Capture the cell that displays the provided text and extract its (x, y) central coordinate. 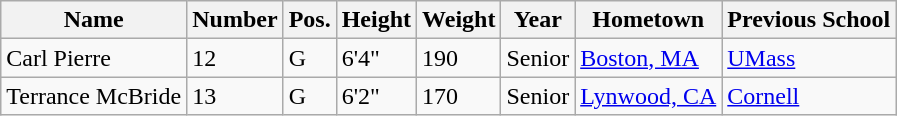
13 (235, 96)
Number (235, 20)
Terrance McBride (94, 96)
6'4" (376, 58)
Cornell (809, 96)
12 (235, 58)
Hometown (648, 20)
Carl Pierre (94, 58)
Weight (459, 20)
Height (376, 20)
Pos. (310, 20)
170 (459, 96)
Boston, MA (648, 58)
6'2" (376, 96)
Lynwood, CA (648, 96)
190 (459, 58)
Previous School (809, 20)
Year (538, 20)
UMass (809, 58)
Name (94, 20)
